Return the [X, Y] coordinate for the center point of the cell that contains the specified text.  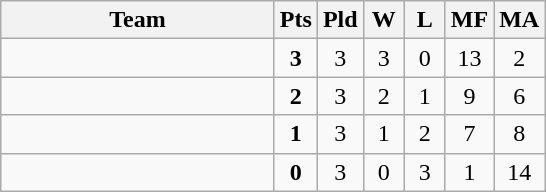
Pts [296, 20]
7 [469, 134]
L [424, 20]
Pld [340, 20]
9 [469, 96]
Team [138, 20]
14 [520, 172]
8 [520, 134]
W [384, 20]
MF [469, 20]
MA [520, 20]
6 [520, 96]
13 [469, 58]
